From the cell containing the given text, extract its center point as (x, y) coordinate. 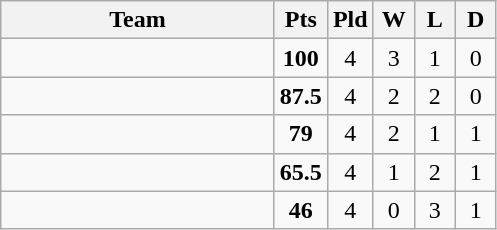
Pts (300, 20)
79 (300, 134)
Team (138, 20)
46 (300, 210)
L (434, 20)
65.5 (300, 172)
D (476, 20)
100 (300, 58)
W (394, 20)
Pld (350, 20)
87.5 (300, 96)
